Provide the [X, Y] coordinate of the cell's center where the given text is located.  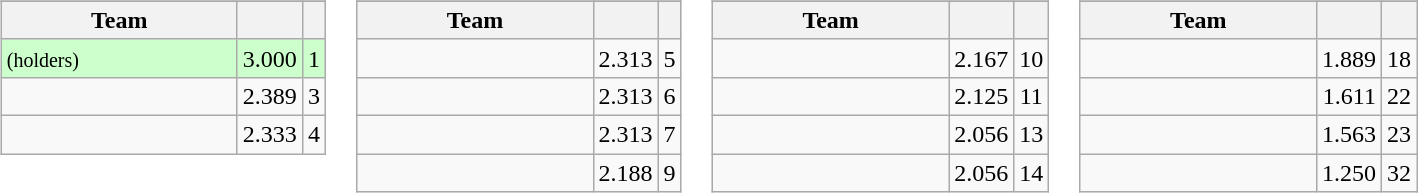
14 [1032, 173]
2.125 [982, 96]
22 [1398, 96]
1.250 [1348, 173]
3 [314, 96]
23 [1398, 134]
1.889 [1348, 58]
2.167 [982, 58]
32 [1398, 173]
1 [314, 58]
2.333 [270, 134]
1.563 [1348, 134]
1.611 [1348, 96]
3.000 [270, 58]
2.389 [270, 96]
11 [1032, 96]
5 [670, 58]
4 [314, 134]
18 [1398, 58]
10 [1032, 58]
6 [670, 96]
2.188 [626, 173]
13 [1032, 134]
9 [670, 173]
7 [670, 134]
(holders) [119, 58]
